Scan for the cell matching the given text and deliver its (x, y) coordinate at center. 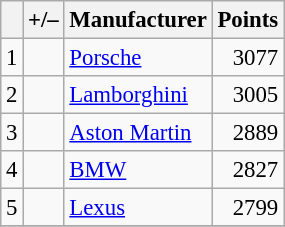
3077 (248, 58)
+/– (44, 20)
BMW (138, 170)
2799 (248, 208)
Lamborghini (138, 95)
5 (12, 208)
3005 (248, 95)
Points (248, 20)
3 (12, 133)
2 (12, 95)
Manufacturer (138, 20)
1 (12, 58)
2889 (248, 133)
Porsche (138, 58)
Lexus (138, 208)
4 (12, 170)
Aston Martin (138, 133)
2827 (248, 170)
